Return (X, Y) of the center of cell containing provided text 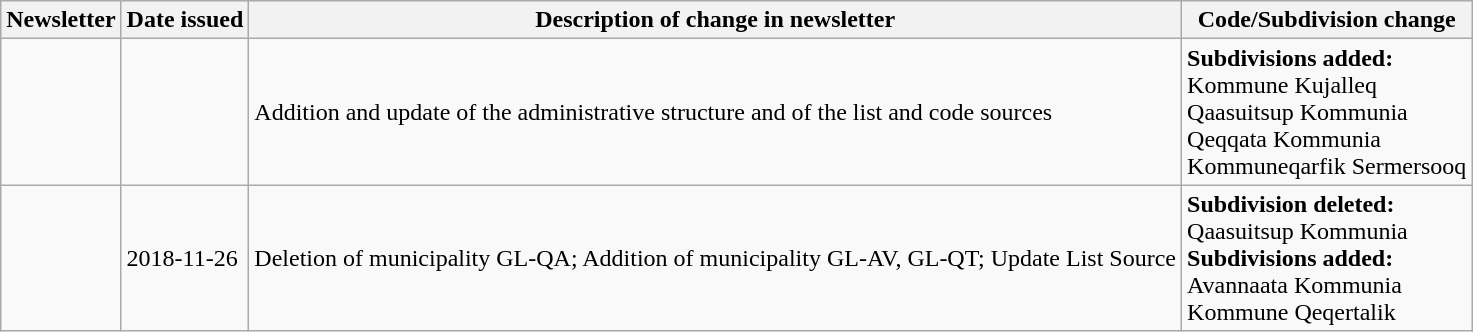
Date issued (185, 20)
Newsletter (61, 20)
Deletion of municipality GL-QA; Addition of municipality GL-AV, GL-QT; Update List Source (716, 258)
Addition and update of the administrative structure and of the list and code sources (716, 112)
Subdivisions added: Kommune Kujalleq Qaasuitsup Kommunia Qeqqata Kommunia Kommuneqarfik Sermersooq (1327, 112)
Code/Subdivision change (1327, 20)
Subdivision deleted: Qaasuitsup KommuniaSubdivisions added: Avannaata Kommunia Kommune Qeqertalik (1327, 258)
2018-11-26 (185, 258)
Description of change in newsletter (716, 20)
